From the cell containing the given text, extract its center point as (X, Y) coordinate. 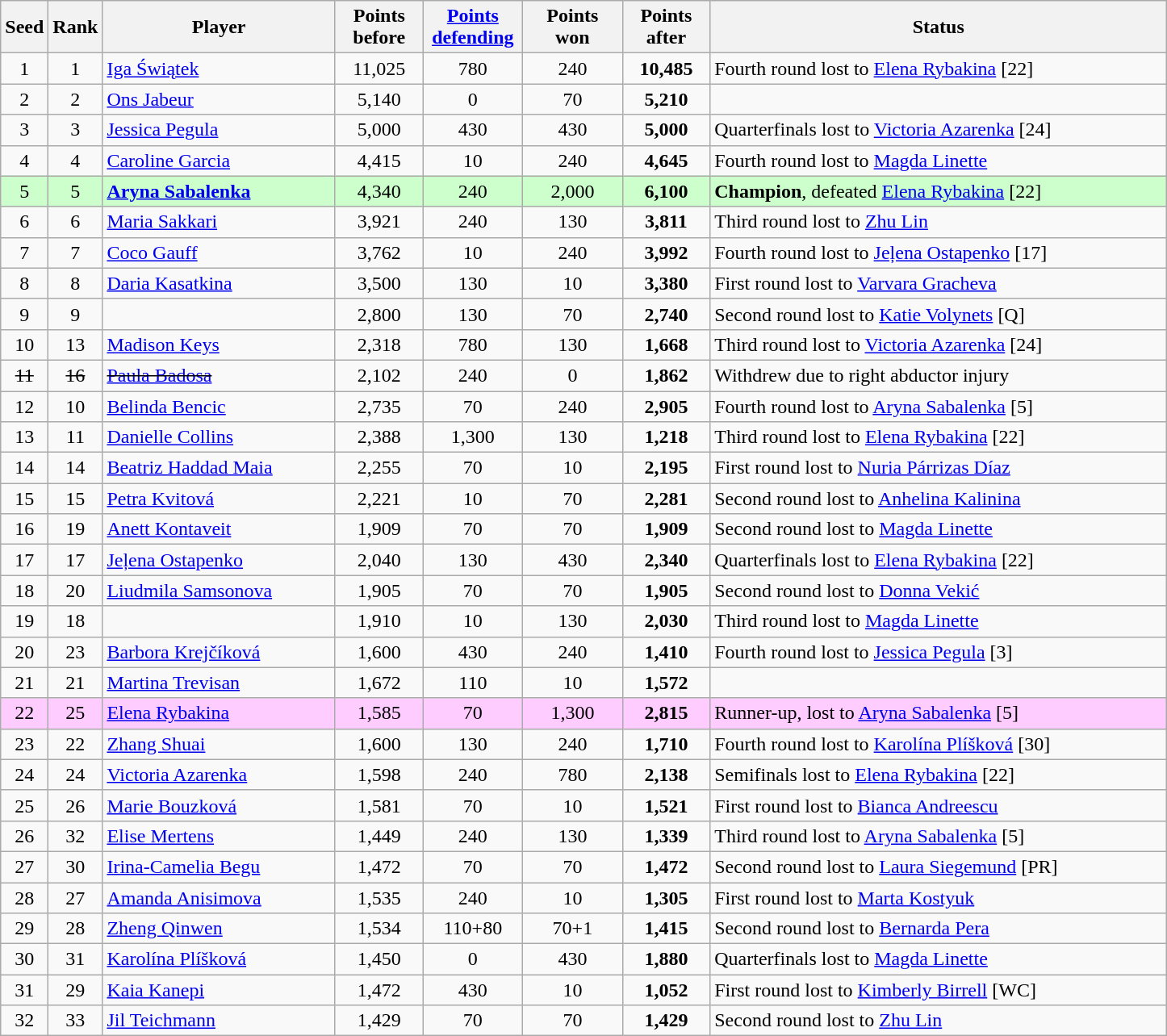
4,645 (667, 161)
Jil Teichmann (220, 1021)
Status (939, 27)
Second round lost to Zhu Lin (939, 1021)
Fourth round lost to Karolína Plíšková [30] (939, 744)
2,905 (667, 406)
Marie Bouzková (220, 805)
11,025 (379, 69)
1,710 (667, 744)
Martina Trevisan (220, 683)
Runner-up, lost to Aryna Sabalenka [5] (939, 713)
1,450 (379, 959)
Aryna Sabalenka (220, 191)
2,195 (667, 468)
2,102 (379, 375)
2,281 (667, 499)
Champion, defeated Elena Rybakina [22] (939, 191)
Amanda Anisimova (220, 898)
Irina-Camelia Begu (220, 867)
First round lost to Marta Kostyuk (939, 898)
1,880 (667, 959)
Belinda Bencic (220, 406)
1,534 (379, 929)
Zhang Shuai (220, 744)
1,415 (667, 929)
2,030 (667, 621)
Fourth round lost to Aryna Sabalenka [5] (939, 406)
1,521 (667, 805)
10,485 (667, 69)
4,340 (379, 191)
First round lost to Nuria Párrizas Díaz (939, 468)
Paula Badosa (220, 375)
1,581 (379, 805)
2,138 (667, 775)
33 (76, 1021)
Petra Kvitová (220, 499)
5,210 (667, 99)
Third round lost to Zhu Lin (939, 222)
Withdrew due to right abductor injury (939, 375)
First round lost to Varvara Gracheva (939, 283)
Caroline Garcia (220, 161)
1,449 (379, 836)
1,598 (379, 775)
Quarterfinals lost to Magda Linette (939, 959)
Second round lost to Laura Siegemund [PR] (939, 867)
110 (473, 683)
Points defending (473, 27)
First round lost to Kimberly Birrell [WC] (939, 990)
Jessica Pegula (220, 130)
3,380 (667, 283)
2,800 (379, 314)
Third round lost to Magda Linette (939, 621)
Quarterfinals lost to Victoria Azarenka [24] (939, 130)
Second round lost to Katie Volynets [Q] (939, 314)
1,572 (667, 683)
Fourth round lost to Jeļena Ostapenko [17] (939, 253)
1,535 (379, 898)
3,762 (379, 253)
Coco Gauff (220, 253)
3,992 (667, 253)
Second round lost to Anhelina Kalinina (939, 499)
Ons Jabeur (220, 99)
Points after (667, 27)
4,415 (379, 161)
Liudmila Samsonova (220, 591)
Karolína Plíšková (220, 959)
Second round lost to Bernarda Pera (939, 929)
2,040 (379, 560)
Third round lost to Elena Rybakina [22] (939, 437)
Elise Mertens (220, 836)
Fourth round lost to Magda Linette (939, 161)
Seed (24, 27)
Zheng Qinwen (220, 929)
1,668 (667, 345)
Second round lost to Donna Vekić (939, 591)
Victoria Azarenka (220, 775)
Fourth round lost to Jessica Pegula [3] (939, 652)
70+1 (573, 929)
Madison Keys (220, 345)
Third round lost to Victoria Azarenka [24] (939, 345)
1,410 (667, 652)
3,500 (379, 283)
1,585 (379, 713)
Player (220, 27)
2,000 (573, 191)
Kaia Kanepi (220, 990)
5,140 (379, 99)
Points before (379, 27)
1,672 (379, 683)
3,921 (379, 222)
2,318 (379, 345)
2,221 (379, 499)
Daria Kasatkina (220, 283)
2,340 (667, 560)
Beatriz Haddad Maia (220, 468)
Danielle Collins (220, 437)
First round lost to Bianca Andreescu (939, 805)
2,255 (379, 468)
1,339 (667, 836)
Maria Sakkari (220, 222)
Fourth round lost to Elena Rybakina [22] (939, 69)
2,735 (379, 406)
Third round lost to Aryna Sabalenka [5] (939, 836)
1,305 (667, 898)
1,910 (379, 621)
1,862 (667, 375)
Semifinals lost to Elena Rybakina [22] (939, 775)
Quarterfinals lost to Elena Rybakina [22] (939, 560)
Points won (573, 27)
2,388 (379, 437)
Iga Świątek (220, 69)
Rank (76, 27)
1,218 (667, 437)
Anett Kontaveit (220, 529)
Barbora Krejčíková (220, 652)
Elena Rybakina (220, 713)
3,811 (667, 222)
2,815 (667, 713)
6,100 (667, 191)
Second round lost to Magda Linette (939, 529)
12 (24, 406)
110+80 (473, 929)
Jeļena Ostapenko (220, 560)
1,052 (667, 990)
2,740 (667, 314)
